Detect which cell encompasses the target text, then output its [x, y] center coordinate. 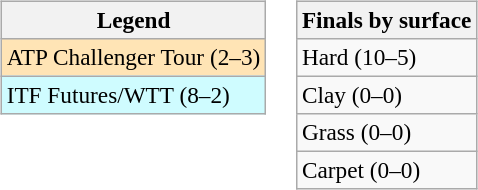
ATP Challenger Tour (2–3) [133, 57]
Hard (10–5) [387, 57]
Finals by surface [387, 20]
Clay (0–0) [387, 95]
Legend [133, 20]
ITF Futures/WTT (8–2) [133, 95]
Carpet (0–0) [387, 171]
Grass (0–0) [387, 133]
